Find where the given text appears and provide that cell's center as (x, y) coordinate. 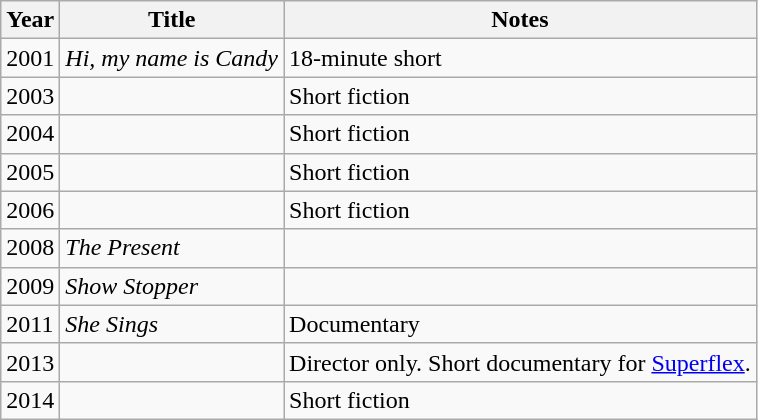
She Sings (172, 324)
Year (30, 20)
2008 (30, 248)
Documentary (520, 324)
Title (172, 20)
2006 (30, 210)
Director only. Short documentary for Superflex. (520, 362)
2009 (30, 286)
Notes (520, 20)
2014 (30, 400)
2011 (30, 324)
2013 (30, 362)
Show Stopper (172, 286)
2004 (30, 134)
The Present (172, 248)
2003 (30, 96)
18-minute short (520, 58)
2001 (30, 58)
Hi, my name is Candy (172, 58)
2005 (30, 172)
